Capture the cell that displays the provided text and extract its [X, Y] central coordinate. 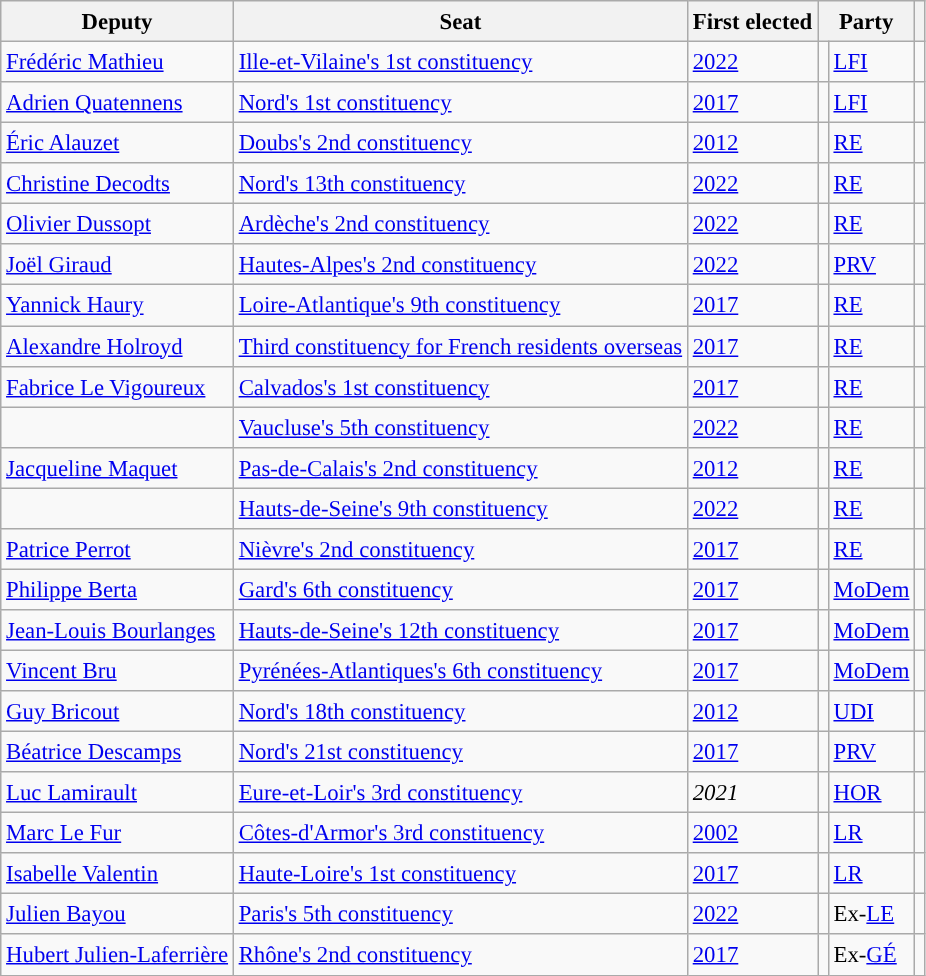
Deputy [118, 22]
Loire-Atlantique's 9th constituency [460, 306]
Vincent Bru [118, 670]
Fabrice Le Vigoureux [118, 386]
Nord's 1st constituency [460, 102]
2002 [752, 834]
Alexandre Holroyd [118, 346]
Seat [460, 22]
Philippe Berta [118, 590]
Julien Bayou [118, 914]
Jacqueline Maquet [118, 468]
Ex-GÉ [872, 956]
Nord's 18th constituency [460, 712]
Paris's 5th constituency [460, 914]
Nord's 21st constituency [460, 752]
Doubs's 2nd constituency [460, 144]
Hubert Julien-Laferrière [118, 956]
First elected [752, 22]
Nièvre's 2nd constituency [460, 550]
Vaucluse's 5th constituency [460, 428]
Yannick Haury [118, 306]
Christine Decodts [118, 184]
Haute-Loire's 1st constituency [460, 874]
Marc Le Fur [118, 834]
Third constituency for French residents overseas [460, 346]
Isabelle Valentin [118, 874]
Hauts-de-Seine's 9th constituency [460, 508]
Côtes-d'Armor's 3rd constituency [460, 834]
Calvados's 1st constituency [460, 386]
2021 [752, 792]
Ardèche's 2nd constituency [460, 224]
Pyrénées-Atlantiques's 6th constituency [460, 670]
Guy Bricout [118, 712]
Joël Giraud [118, 264]
Pas-de-Calais's 2nd constituency [460, 468]
Nord's 13th constituency [460, 184]
UDI [872, 712]
Eure-et-Loir's 3rd constituency [460, 792]
Ille-et-Vilaine's 1st constituency [460, 62]
Ex-LE [872, 914]
Patrice Perrot [118, 550]
Éric Alauzet [118, 144]
Béatrice Descamps [118, 752]
Hauts-de-Seine's 12th constituency [460, 630]
Frédéric Mathieu [118, 62]
HOR [872, 792]
Luc Lamirault [118, 792]
Jean-Louis Bourlanges [118, 630]
Rhône's 2nd constituency [460, 956]
Adrien Quatennens [118, 102]
Olivier Dussopt [118, 224]
Party [866, 22]
Hautes-Alpes's 2nd constituency [460, 264]
Gard's 6th constituency [460, 590]
